For the text-containing cell, return its midpoint in [x, y] coordinate format. 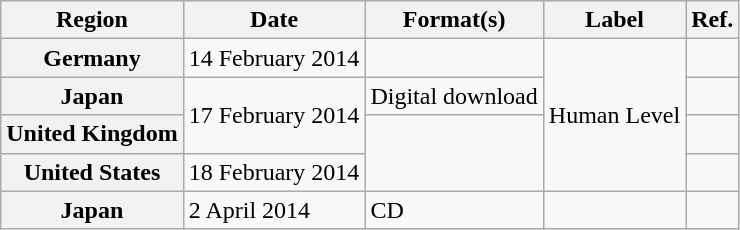
Region [92, 20]
Format(s) [454, 20]
CD [454, 210]
Label [614, 20]
Germany [92, 58]
Digital download [454, 96]
United Kingdom [92, 134]
Human Level [614, 115]
Ref. [712, 20]
2 April 2014 [274, 210]
14 February 2014 [274, 58]
18 February 2014 [274, 172]
17 February 2014 [274, 115]
Date [274, 20]
United States [92, 172]
